Identify which cell holds the provided text, then report its (X, Y) central coordinate. 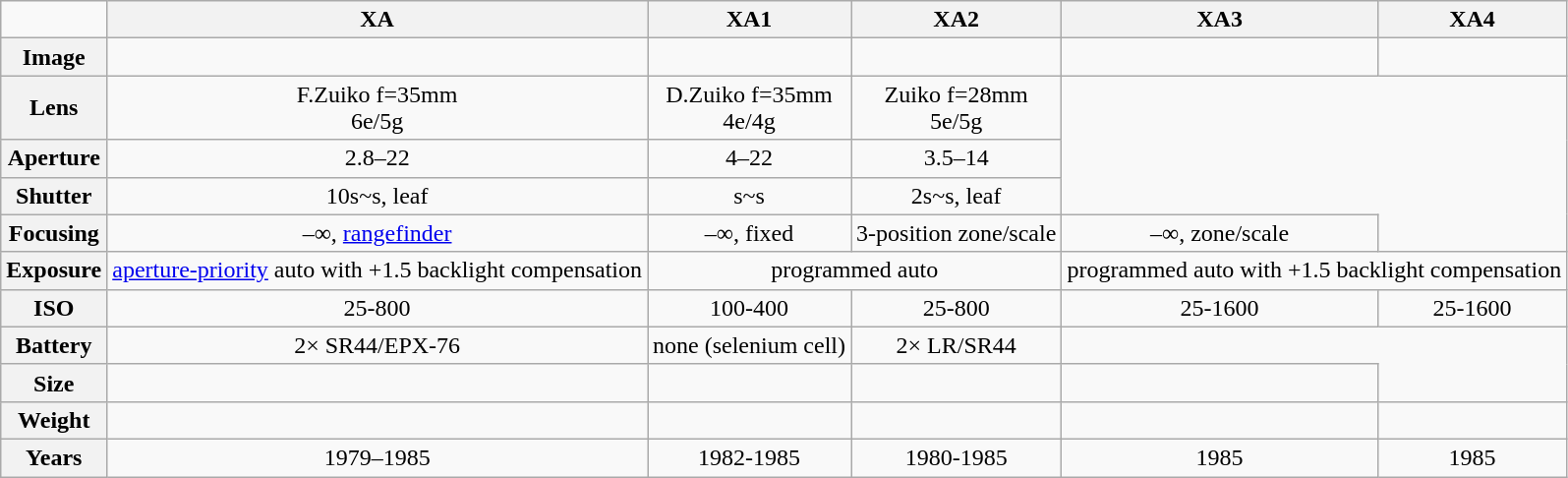
Weight (54, 420)
1982-1985 (749, 457)
XA4 (1472, 20)
Zuiko f=28mm5e/5g (957, 108)
Focusing (54, 233)
100-400 (749, 308)
10s~s, leaf (377, 196)
programmed auto with +1.5 backlight compensation (1314, 270)
2s~s, leaf (957, 196)
1980-1985 (957, 457)
XA2 (957, 20)
Image (54, 57)
4–22 (749, 158)
3-position zone/scale (957, 233)
1979–1985 (377, 457)
XA1 (749, 20)
Battery (54, 345)
2.8–22 (377, 158)
s~s (749, 196)
XA3 (1219, 20)
–∞, rangefinder (377, 233)
Exposure (54, 270)
Shutter (54, 196)
none (selenium cell) (749, 345)
2× LR/SR44 (957, 345)
Size (54, 383)
XA (377, 20)
Aperture (54, 158)
3.5–14 (957, 158)
–∞, fixed (749, 233)
aperture-priority auto with +1.5 backlight compensation (377, 270)
–∞, zone/scale (1219, 233)
2× SR44/EPX-76 (377, 345)
ISO (54, 308)
F.Zuiko f=35mm6e/5g (377, 108)
programmed auto (855, 270)
Lens (54, 108)
D.Zuiko f=35mm4e/4g (749, 108)
Years (54, 457)
